Provide the (X, Y) coordinate of the cell's center where the given text is located.  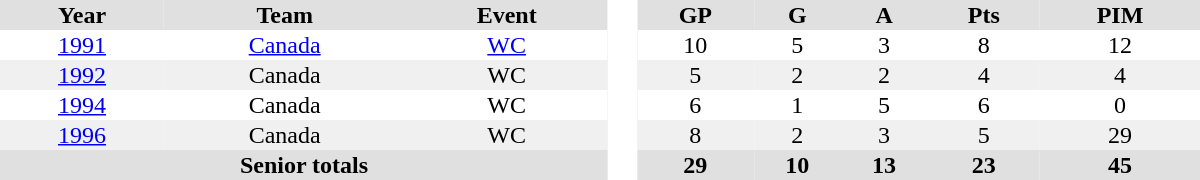
1994 (82, 105)
A (884, 15)
Team (284, 15)
1991 (82, 45)
1996 (82, 135)
Event (506, 15)
0 (1120, 105)
1992 (82, 75)
GP (696, 15)
1 (798, 105)
Senior totals (304, 165)
Year (82, 15)
G (798, 15)
13 (884, 165)
PIM (1120, 15)
45 (1120, 165)
Pts (984, 15)
23 (984, 165)
12 (1120, 45)
